Detect which cell encompasses the target text, then output its [x, y] center coordinate. 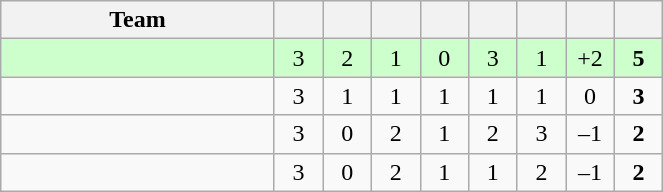
Team [138, 20]
+2 [590, 58]
5 [638, 58]
